Determine the (X, Y) coordinate at the center of the cell enclosing the given text.  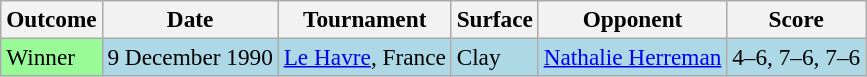
Winner (52, 57)
Opponent (632, 19)
Score (796, 19)
Tournament (364, 19)
9 December 1990 (190, 57)
Outcome (52, 19)
Clay (494, 57)
Date (190, 19)
4–6, 7–6, 7–6 (796, 57)
Le Havre, France (364, 57)
Surface (494, 19)
Nathalie Herreman (632, 57)
